Search for the cell housing the specified text and yield its (x, y) center coordinate. 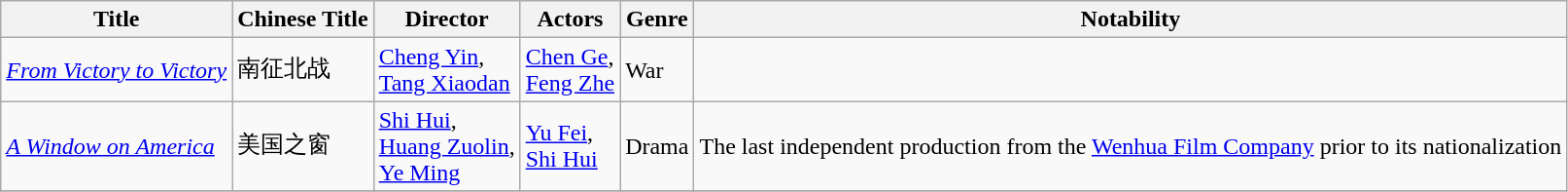
美国之窗 (303, 146)
Yu Fei,Shi Hui (570, 146)
Chen Ge,Feng Zhe (570, 70)
From Victory to Victory (117, 70)
Chinese Title (303, 19)
Director (447, 19)
Cheng Yin,Tang Xiaodan (447, 70)
Title (117, 19)
Notability (1131, 19)
南征北战 (303, 70)
The last independent production from the Wenhua Film Company prior to its nationalization (1131, 146)
Actors (570, 19)
Drama (657, 146)
Shi Hui,Huang Zuolin,Ye Ming (447, 146)
War (657, 70)
A Window on America (117, 146)
Genre (657, 19)
